Pinpoint the cell where the given text exists, returning its [X, Y] midpoint coordinate. 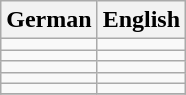
German [49, 20]
English [141, 20]
